Identify which cell holds the provided text, then report its [x, y] central coordinate. 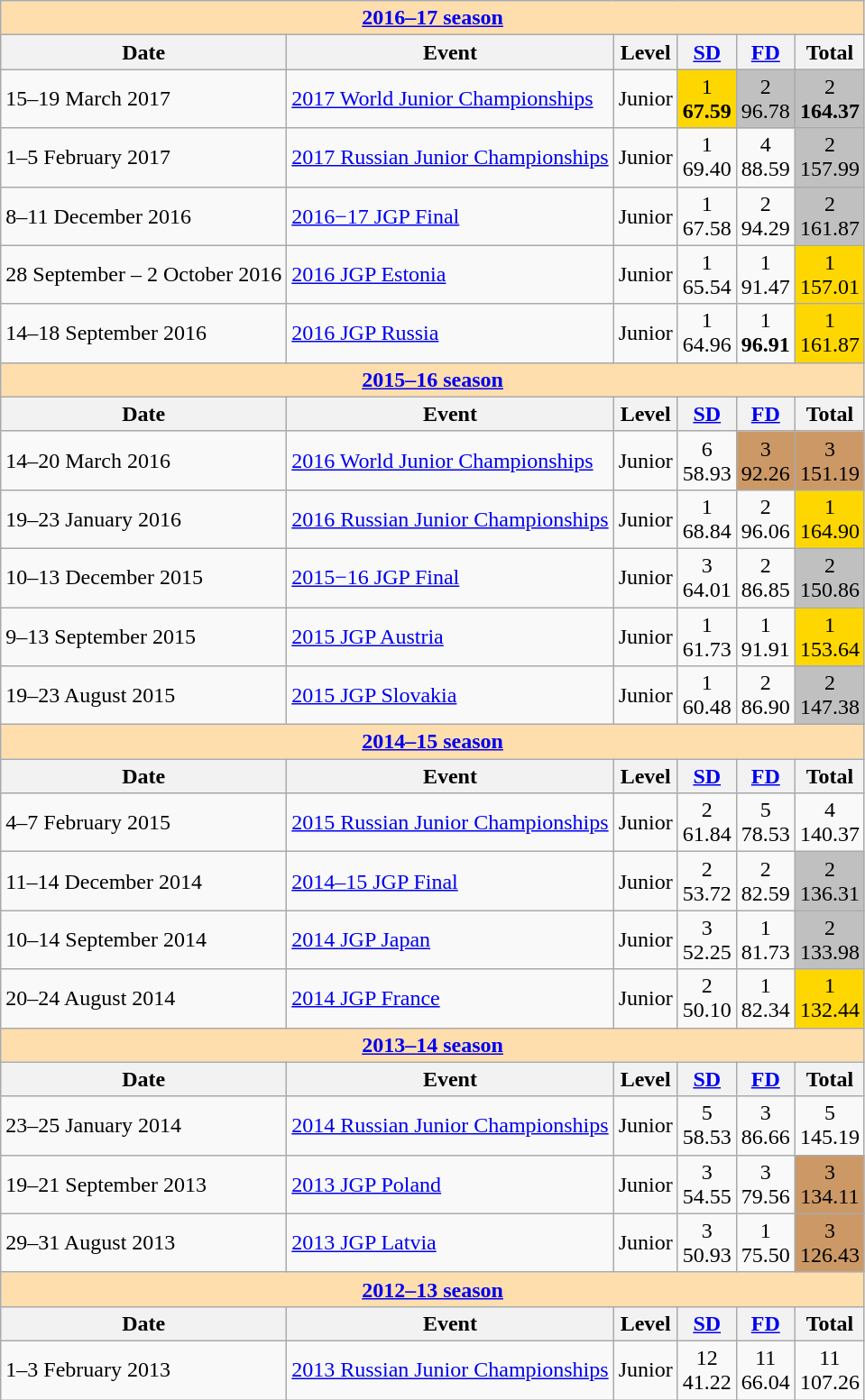
2 96.78 [765, 99]
2 86.90 [765, 696]
2016−17 JGP Final [450, 216]
4 88.59 [765, 157]
2 157.99 [830, 157]
6 58.93 [707, 460]
3 126.43 [830, 1242]
2017 Russian Junior Championships [450, 157]
2015−16 JGP Final [450, 577]
3 86.66 [765, 1125]
2012–13 season [433, 1289]
2013 JGP Latvia [450, 1242]
2016 JGP Russia [450, 334]
1 157.01 [830, 274]
2016–17 season [433, 18]
1 164.90 [830, 519]
19–23 August 2015 [144, 696]
3 92.26 [765, 460]
1 75.50 [765, 1242]
19–21 September 2013 [144, 1185]
1 91.47 [765, 274]
8–11 December 2016 [144, 216]
2015 JGP Slovakia [450, 696]
3 54.55 [707, 1185]
3 50.93 [707, 1242]
1 61.73 [707, 636]
1 67.59 [707, 99]
1 69.40 [707, 157]
1–3 February 2013 [144, 1370]
4 140.37 [830, 822]
2015 JGP Austria [450, 636]
1 60.48 [707, 696]
2 161.87 [830, 216]
28 September – 2 October 2016 [144, 274]
2 96.06 [765, 519]
1 65.54 [707, 274]
3 52.25 [707, 939]
11 66.04 [765, 1370]
2 133.98 [830, 939]
2014–15 JGP Final [450, 882]
2 86.85 [765, 577]
2014 Russian Junior Championships [450, 1125]
1 81.73 [765, 939]
2013 Russian Junior Championships [450, 1370]
2 147.38 [830, 696]
2 50.10 [707, 999]
1 91.91 [765, 636]
2016 JGP Estonia [450, 274]
11 107.26 [830, 1370]
2 164.37 [830, 99]
2 150.86 [830, 577]
1 161.87 [830, 334]
2013 JGP Poland [450, 1185]
10–13 December 2015 [144, 577]
12 41.22 [707, 1370]
1 153.64 [830, 636]
3 79.56 [765, 1185]
15–19 March 2017 [144, 99]
1 96.91 [765, 334]
23–25 January 2014 [144, 1125]
2016 World Junior Championships [450, 460]
1 132.44 [830, 999]
1 67.58 [707, 216]
2014 JGP Japan [450, 939]
1–5 February 2017 [144, 157]
1 64.96 [707, 334]
1 68.84 [707, 519]
29–31 August 2013 [144, 1242]
9–13 September 2015 [144, 636]
14–20 March 2016 [144, 460]
3 151.19 [830, 460]
5 58.53 [707, 1125]
5 145.19 [830, 1125]
2 53.72 [707, 882]
5 78.53 [765, 822]
3 64.01 [707, 577]
2 136.31 [830, 882]
2016 Russian Junior Championships [450, 519]
20–24 August 2014 [144, 999]
3 134.11 [830, 1185]
2014–15 season [433, 742]
2014 JGP France [450, 999]
2 82.59 [765, 882]
2 61.84 [707, 822]
10–14 September 2014 [144, 939]
2013–14 season [433, 1045]
2015 Russian Junior Championships [450, 822]
19–23 January 2016 [144, 519]
2017 World Junior Championships [450, 99]
2015–16 season [433, 380]
11–14 December 2014 [144, 882]
1 82.34 [765, 999]
14–18 September 2016 [144, 334]
4–7 February 2015 [144, 822]
2 94.29 [765, 216]
